Capture the cell that displays the provided text and extract its (X, Y) central coordinate. 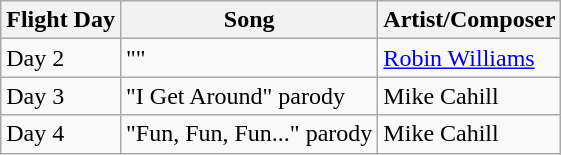
Robin Williams (470, 58)
Flight Day (61, 20)
Song (248, 20)
Day 3 (61, 96)
Artist/Composer (470, 20)
"Fun, Fun, Fun..." parody (248, 134)
"I Get Around" parody (248, 96)
"" (248, 58)
Day 2 (61, 58)
Day 4 (61, 134)
